Extract the (X, Y) coordinate from the center of the cell holding the provided text.  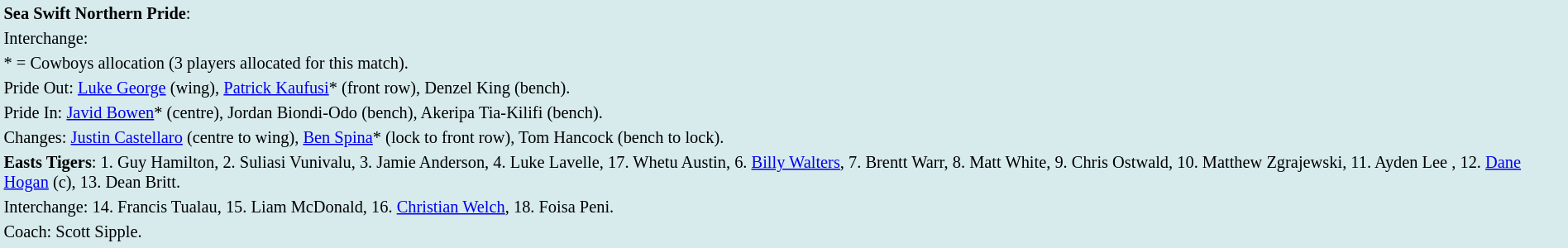
Pride In: Javid Bowen* (centre), Jordan Biondi-Odo (bench), Akeripa Tia-Kilifi (bench). (784, 112)
Changes: Justin Castellaro (centre to wing), Ben Spina* (lock to front row), Tom Hancock (bench to lock). (784, 137)
Coach: Scott Sipple. (784, 231)
* = Cowboys allocation (3 players allocated for this match). (784, 63)
Interchange: (784, 38)
Sea Swift Northern Pride: (784, 13)
Pride Out: Luke George (wing), Patrick Kaufusi* (front row), Denzel King (bench). (784, 88)
Interchange: 14. Francis Tualau, 15. Liam McDonald, 16. Christian Welch, 18. Foisa Peni. (784, 207)
